Detect which cell encompasses the target text, then output its (X, Y) center coordinate. 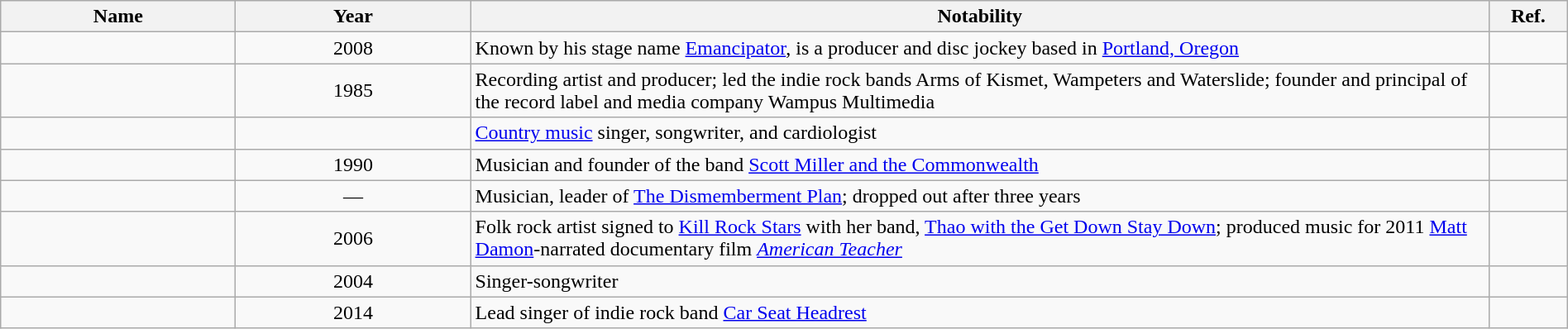
Country music singer, songwriter, and cardiologist (979, 133)
Year (353, 17)
Singer-songwriter (979, 281)
2006 (353, 238)
1985 (353, 91)
Ref. (1528, 17)
2014 (353, 312)
Notability (979, 17)
Name (118, 17)
Known by his stage name Emancipator, is a producer and disc jockey based in Portland, Oregon (979, 48)
2004 (353, 281)
2008 (353, 48)
1990 (353, 164)
— (353, 196)
Musician and founder of the band Scott Miller and the Commonwealth (979, 164)
Lead singer of indie rock band Car Seat Headrest (979, 312)
Musician, leader of The Dismemberment Plan; dropped out after three years (979, 196)
